Return the (x, y) coordinate for the center point of the cell that contains the specified text.  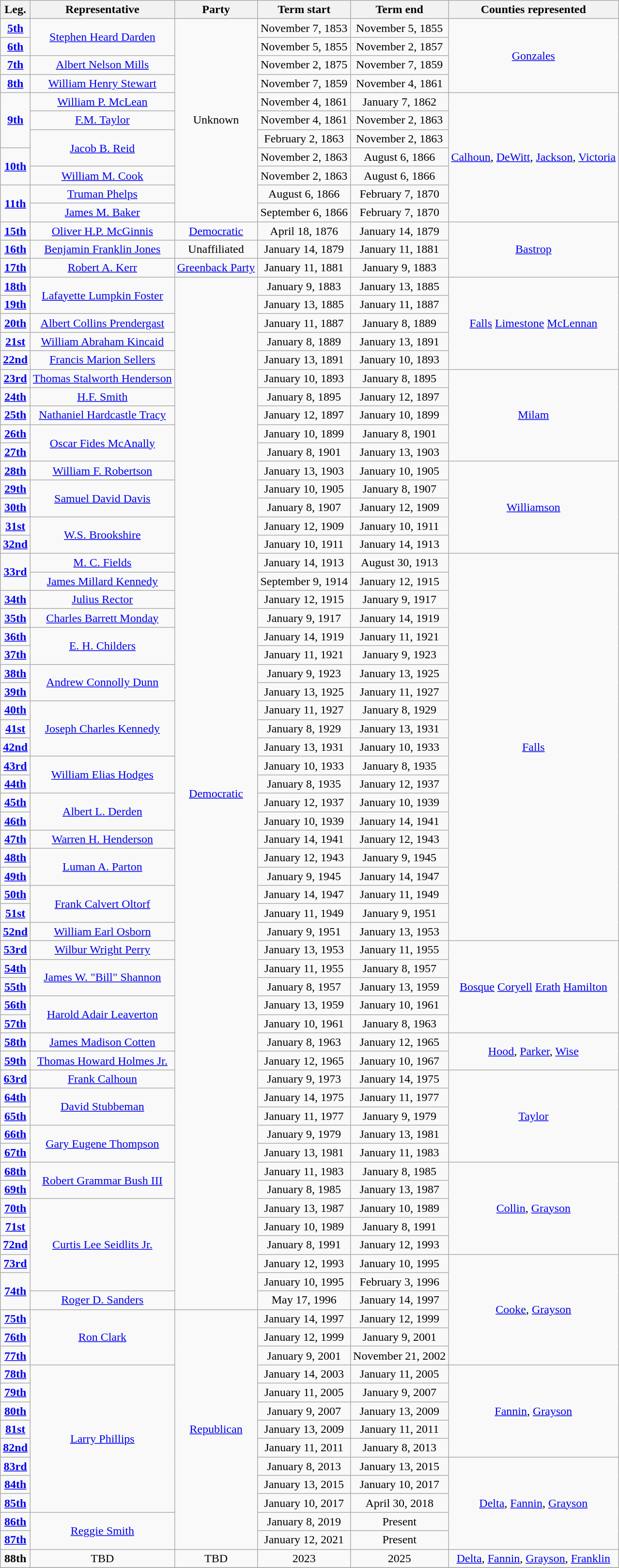
7th (15, 65)
38th (15, 673)
Greenback Party (216, 268)
82nd (15, 1448)
21st (15, 342)
Nathaniel Hardcastle Tracy (103, 415)
33rd (15, 572)
9th (15, 120)
Reggie Smith (103, 1531)
24th (15, 397)
55th (15, 987)
E. H. Childers (103, 646)
Representative (103, 10)
Bastrop (534, 249)
58th (15, 1042)
Williamson (534, 507)
77th (15, 1355)
50th (15, 895)
22nd (15, 360)
Party (216, 10)
Andrew Connolly Dunn (103, 683)
William Elias Hodges (103, 775)
Delta, Fannin, Grayson (534, 1503)
2023 (304, 1558)
Roger D. Sanders (103, 1300)
January 12, 2021 (304, 1540)
88th (15, 1558)
James Madison Cotten (103, 1042)
56th (15, 1005)
Ron Clark (103, 1337)
Albert Nelson Mills (103, 65)
September 6, 1866 (304, 212)
40th (15, 710)
86th (15, 1521)
85th (15, 1503)
Term start (304, 10)
78th (15, 1374)
67th (15, 1153)
April 30, 2018 (400, 1503)
41st (15, 729)
80th (15, 1411)
Leg. (15, 10)
Counties represented (534, 10)
Republican (216, 1429)
January 14, 2003 (304, 1374)
8th (15, 83)
Wilbur Wright Perry (103, 950)
Oscar Fides McAnally (103, 443)
William F. Robertson (103, 470)
70th (15, 1208)
January 7, 1862 (400, 102)
84th (15, 1485)
Taylor (534, 1116)
44th (15, 784)
Benjamin Franklin Jones (103, 249)
Term end (400, 10)
William M. Cook (103, 175)
Albert L. Derden (103, 811)
William Earl Osborn (103, 931)
Delta, Fannin, Grayson, Franklin (534, 1558)
Stephen Heard Darden (103, 37)
Hood, Parker, Wise (534, 1051)
William P. McLean (103, 102)
January 8, 2019 (304, 1521)
71st (15, 1226)
87th (15, 1540)
30th (15, 507)
Frank Calvert Oltorf (103, 904)
Thomas Stalworth Henderson (103, 378)
William Henry Stewart (103, 83)
F.M. Taylor (103, 120)
36th (15, 637)
54th (15, 968)
Gonzales (534, 56)
47th (15, 839)
15th (15, 231)
Larry Phillips (103, 1438)
27th (15, 452)
David Stubbeman (103, 1106)
Robert A. Kerr (103, 268)
73rd (15, 1263)
November 7, 1853 (304, 28)
January 10, 1967 (400, 1060)
Oliver H.P. McGinnis (103, 231)
Joseph Charles Kennedy (103, 729)
Jacob B. Reid (103, 148)
Bosque Coryell Erath Hamilton (534, 987)
Truman Phelps (103, 194)
43rd (15, 765)
Warren H. Henderson (103, 839)
66th (15, 1134)
28th (15, 470)
17th (15, 268)
Falls (534, 747)
63rd (15, 1079)
January 9, 1973 (304, 1079)
November 2, 1857 (400, 47)
Luman A. Parton (103, 867)
11th (15, 203)
James M. Baker (103, 212)
Julius Rector (103, 600)
45th (15, 802)
Albert Collins Prendergast (103, 323)
57th (15, 1024)
Robert Grammar Bush III (103, 1180)
31st (15, 526)
39th (15, 692)
74th (15, 1291)
53rd (15, 950)
65th (15, 1116)
68th (15, 1171)
November 2, 1875 (304, 65)
16th (15, 249)
10th (15, 166)
35th (15, 618)
83rd (15, 1466)
James Millard Kennedy (103, 581)
79th (15, 1392)
Unknown (216, 120)
23rd (15, 378)
August 30, 1913 (400, 563)
Gary Eugene Thompson (103, 1144)
25th (15, 415)
Milam (534, 415)
26th (15, 434)
59th (15, 1060)
81st (15, 1429)
M. C. Fields (103, 563)
February 2, 1863 (304, 139)
49th (15, 876)
Fannin, Grayson (534, 1411)
42nd (15, 747)
H.F. Smith (103, 397)
34th (15, 600)
29th (15, 489)
Falls Limestone McLennan (534, 323)
Charles Barrett Monday (103, 618)
February 3, 1996 (400, 1282)
76th (15, 1337)
37th (15, 655)
19th (15, 305)
Francis Marion Sellers (103, 360)
64th (15, 1097)
Thomas Howard Holmes Jr. (103, 1060)
5th (15, 28)
Cooke, Grayson (534, 1309)
Calhoun, DeWitt, Jackson, Victoria (534, 157)
51st (15, 913)
W.S. Brookshire (103, 535)
November 21, 2002 (400, 1355)
32nd (15, 544)
18th (15, 286)
20th (15, 323)
Collin, Grayson (534, 1208)
Harold Adair Leaverton (103, 1014)
Samuel David Davis (103, 498)
6th (15, 47)
Frank Calhoun (103, 1079)
Curtis Lee Seidlits Jr. (103, 1245)
September 9, 1914 (304, 581)
2025 (400, 1558)
James W. "Bill" Shannon (103, 978)
William Abraham Kincaid (103, 342)
May 17, 1996 (304, 1300)
46th (15, 821)
April 18, 1876 (304, 231)
Lafayette Lumpkin Foster (103, 295)
Unaffiliated (216, 249)
72nd (15, 1245)
48th (15, 858)
69th (15, 1190)
52nd (15, 931)
75th (15, 1319)
